Provide the [x, y] coordinate of the cell's center where the given text is located.  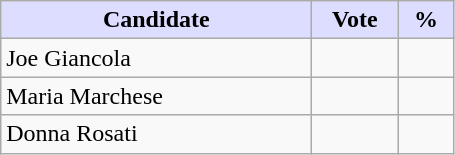
Donna Rosati [156, 134]
Maria Marchese [156, 96]
% [426, 20]
Joe Giancola [156, 58]
Vote [355, 20]
Candidate [156, 20]
